Capture the cell that displays the provided text and extract its (x, y) central coordinate. 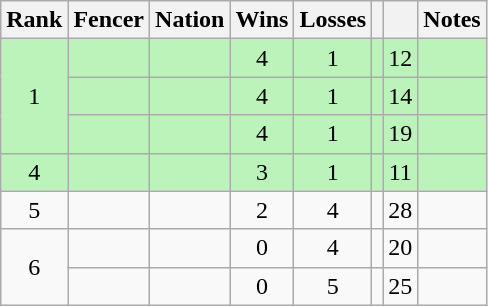
6 (34, 267)
Notes (452, 20)
Wins (262, 20)
28 (400, 210)
20 (400, 248)
14 (400, 96)
19 (400, 134)
Losses (333, 20)
3 (262, 172)
2 (262, 210)
Rank (34, 20)
11 (400, 172)
Fencer (109, 20)
Nation (190, 20)
25 (400, 286)
12 (400, 58)
